Extract the [x, y] coordinate from the center of the cell holding the provided text.  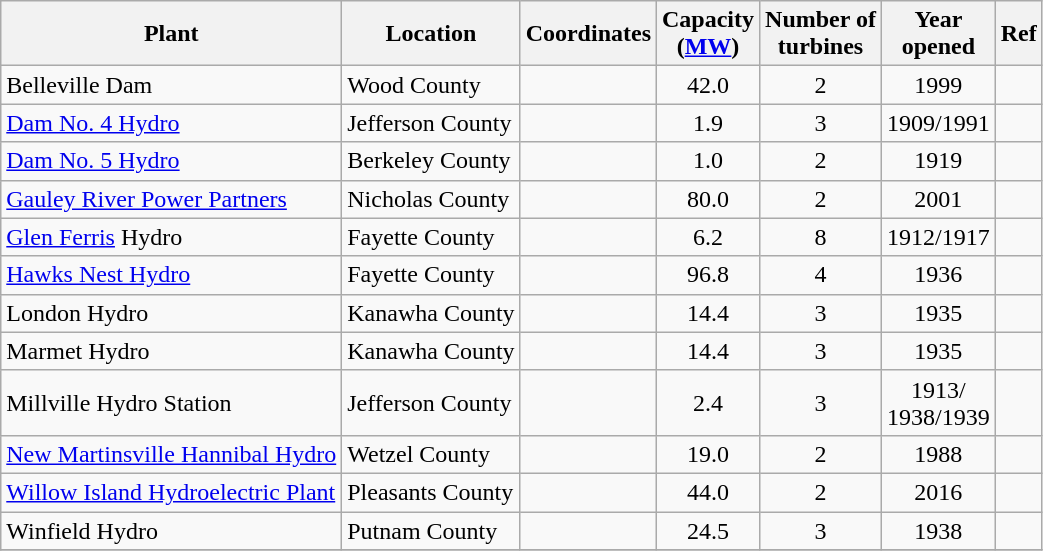
1912/1917 [939, 237]
Location [431, 34]
1936 [939, 275]
Dam No. 5 Hydro [172, 161]
New Martinsville Hannibal Hydro [172, 454]
1999 [939, 85]
Nicholas County [431, 199]
Ref [1018, 34]
6.2 [708, 237]
Willow Island Hydroelectric Plant [172, 492]
1.0 [708, 161]
96.8 [708, 275]
80.0 [708, 199]
Millville Hydro Station [172, 402]
Dam No. 4 Hydro [172, 123]
Winfield Hydro [172, 531]
44.0 [708, 492]
Capacity(MW) [708, 34]
2001 [939, 199]
1913/1938/1939 [939, 402]
1919 [939, 161]
London Hydro [172, 313]
8 [821, 237]
42.0 [708, 85]
Plant [172, 34]
2.4 [708, 402]
Putnam County [431, 531]
Yearopened [939, 34]
Hawks Nest Hydro [172, 275]
Coordinates [588, 34]
1988 [939, 454]
Berkeley County [431, 161]
Number ofturbines [821, 34]
1938 [939, 531]
Marmet Hydro [172, 351]
2016 [939, 492]
Belleville Dam [172, 85]
Pleasants County [431, 492]
Wood County [431, 85]
Wetzel County [431, 454]
Gauley River Power Partners [172, 199]
Glen Ferris Hydro [172, 237]
1909/1991 [939, 123]
1.9 [708, 123]
19.0 [708, 454]
4 [821, 275]
24.5 [708, 531]
